Scan for the cell matching the given text and deliver its [X, Y] coordinate at center. 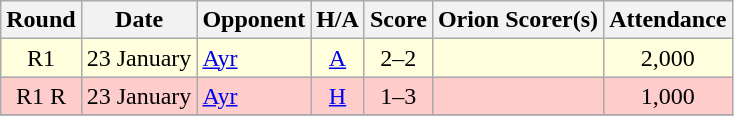
Attendance [668, 20]
1,000 [668, 96]
Orion Scorer(s) [518, 20]
Date [139, 20]
2,000 [668, 58]
Round [41, 20]
Opponent [254, 20]
A [338, 58]
H/A [338, 20]
Score [398, 20]
H [338, 96]
2–2 [398, 58]
R1 [41, 58]
1–3 [398, 96]
R1 R [41, 96]
